From the cell containing the given text, extract its center point as [X, Y] coordinate. 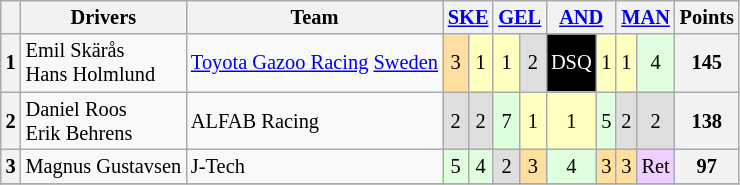
Daniel Roos Erik Behrens [104, 121]
Toyota Gazoo Racing Sweden [314, 63]
DSQ [571, 63]
J-Tech [314, 166]
Ret [655, 166]
145 [707, 63]
Magnus Gustavsen [104, 166]
Drivers [104, 17]
ALFAB Racing [314, 121]
138 [707, 121]
GEL [520, 17]
7 [506, 121]
Team [314, 17]
SKE [468, 17]
97 [707, 166]
Emil Skärås Hans Holmlund [104, 63]
Points [707, 17]
MAN [645, 17]
AND [581, 17]
